From the cell containing the given text, extract its center point as [x, y] coordinate. 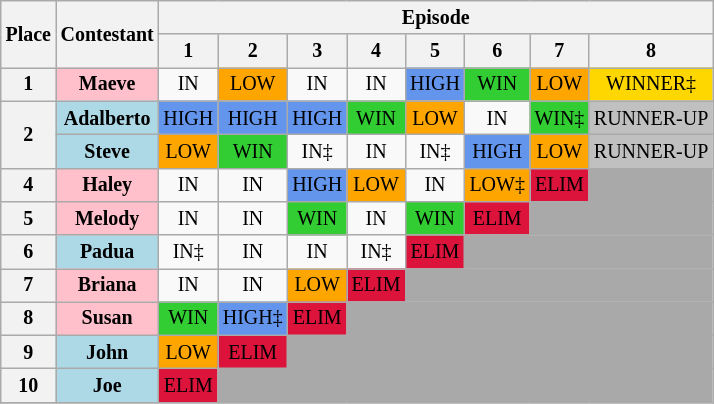
John [108, 352]
Adalberto [108, 118]
Briana [108, 286]
3 [316, 52]
Joe [108, 386]
LOW‡ [498, 184]
Contestant [108, 34]
Haley [108, 184]
Place [28, 34]
9 [28, 352]
Steve [108, 152]
WINNER‡ [651, 84]
Susan [108, 318]
Melody [108, 218]
Episode [436, 18]
HIGH‡ [252, 318]
10 [28, 386]
Maeve [108, 84]
Padua [108, 252]
WIN‡ [560, 118]
